Find where the given text appears and provide that cell's center as (X, Y) coordinate. 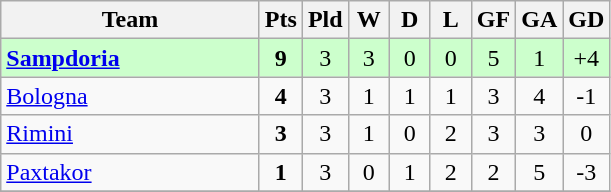
D (410, 20)
GF (493, 20)
Rimini (130, 134)
Sampdoria (130, 58)
+4 (586, 58)
-3 (586, 172)
Paxtakor (130, 172)
GD (586, 20)
Pts (280, 20)
GA (540, 20)
L (450, 20)
Pld (325, 20)
Bologna (130, 96)
Team (130, 20)
W (368, 20)
-1 (586, 96)
9 (280, 58)
